Return [X, Y] of the center of cell containing provided text 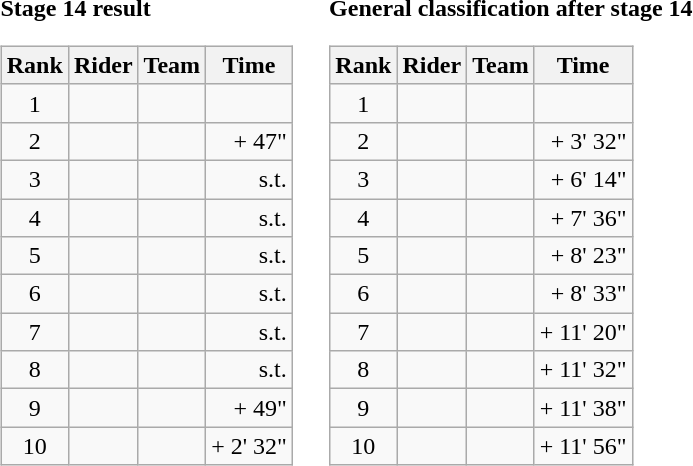
+ 3' 32" [583, 141]
+ 2' 32" [250, 446]
+ 11' 20" [583, 332]
+ 8' 33" [583, 294]
+ 8' 23" [583, 256]
+ 49" [250, 408]
+ 11' 56" [583, 446]
+ 11' 38" [583, 408]
+ 7' 36" [583, 217]
+ 11' 32" [583, 370]
+ 6' 14" [583, 179]
+ 47" [250, 141]
